Return [x, y] of the center of cell containing provided text 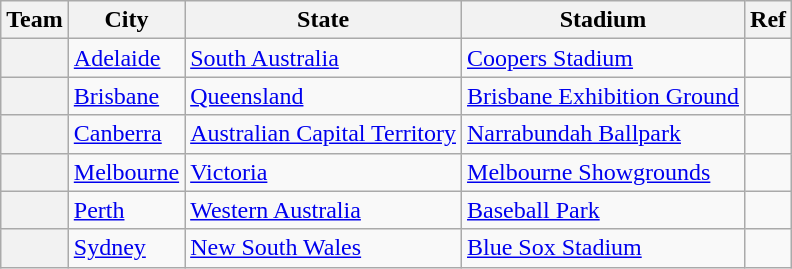
Victoria [324, 172]
Australian Capital Territory [324, 134]
Melbourne Showgrounds [604, 172]
Blue Sox Stadium [604, 248]
Adelaide [126, 58]
Stadium [604, 20]
Narrabundah Ballpark [604, 134]
Perth [126, 210]
Canberra [126, 134]
City [126, 20]
South Australia [324, 58]
Queensland [324, 96]
New South Wales [324, 248]
Melbourne [126, 172]
Team [35, 20]
Ref [768, 20]
Coopers Stadium [604, 58]
Baseball Park [604, 210]
Western Australia [324, 210]
Brisbane Exhibition Ground [604, 96]
Brisbane [126, 96]
Sydney [126, 248]
State [324, 20]
